For the text-containing cell, return its midpoint in (x, y) coordinate format. 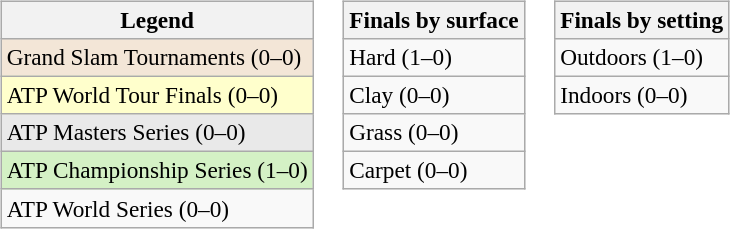
ATP World Series (0–0) (157, 208)
Carpet (0–0) (434, 171)
Grand Slam Tournaments (0–0) (157, 57)
Clay (0–0) (434, 95)
Finals by surface (434, 20)
Grass (0–0) (434, 133)
ATP World Tour Finals (0–0) (157, 95)
ATP Masters Series (0–0) (157, 133)
Hard (1–0) (434, 57)
Outdoors (1–0) (642, 57)
Indoors (0–0) (642, 95)
ATP Championship Series (1–0) (157, 171)
Legend (157, 20)
Finals by setting (642, 20)
